Return the (X, Y) coordinate for the center point of the cell that contains the specified text.  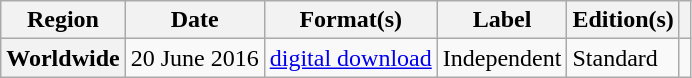
Format(s) (350, 20)
Standard (623, 58)
Edition(s) (623, 20)
Worldwide (63, 58)
Label (502, 20)
Independent (502, 58)
Region (63, 20)
digital download (350, 58)
20 June 2016 (194, 58)
Date (194, 20)
